Capture the cell that displays the provided text and extract its (X, Y) central coordinate. 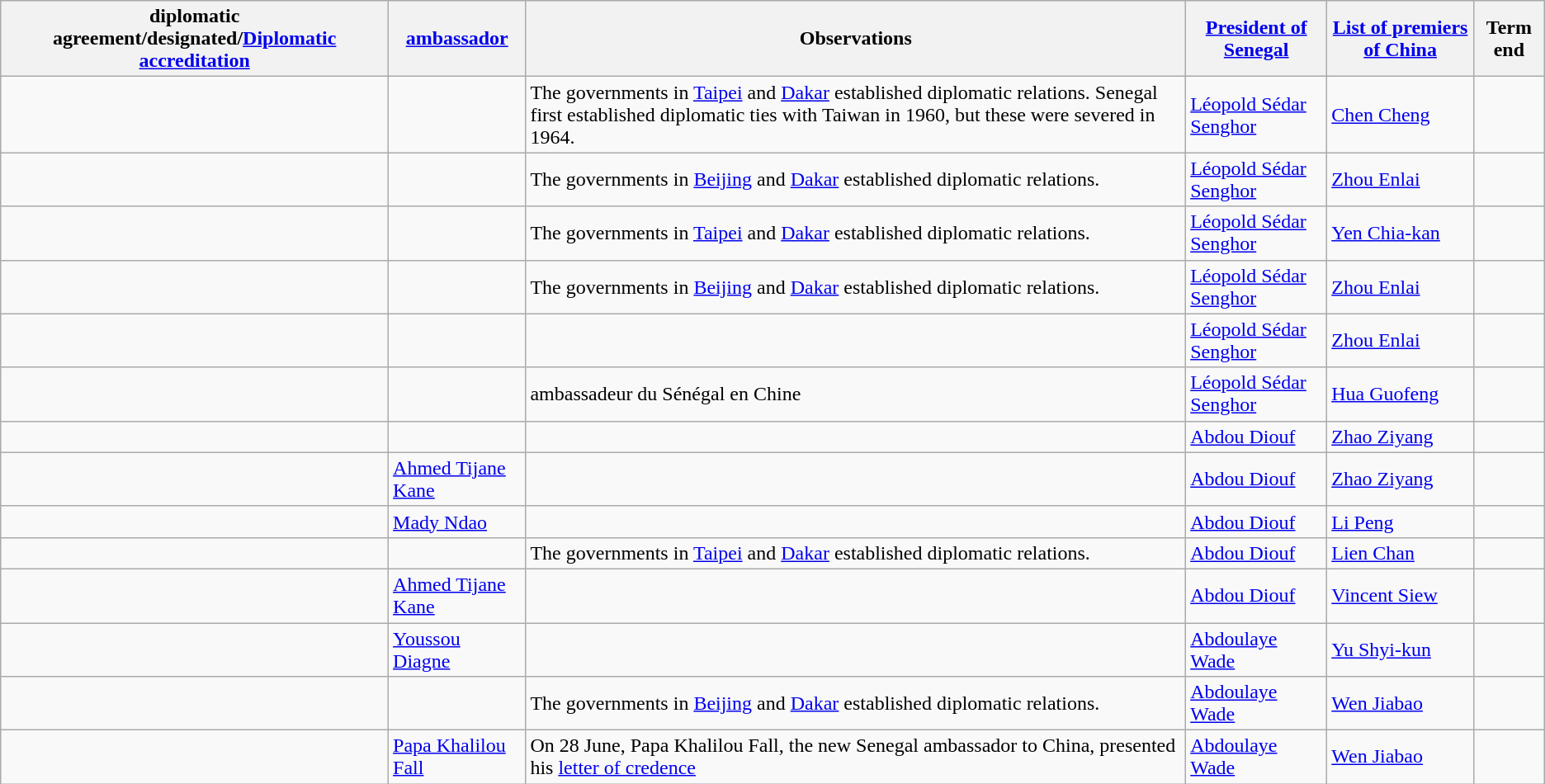
Observations (856, 39)
Term end (1509, 39)
Vincent Siew (1401, 596)
ambassador (457, 39)
ambassadeur du Sénégal en Chine (856, 394)
Li Peng (1401, 522)
List of premiers of China (1401, 39)
Lien Chan (1401, 553)
On 28 June, Papa Khalilou Fall, the new Senegal ambassador to China, presented his letter of credence (856, 758)
Youssou Diagne (457, 649)
Mady Ndao (457, 522)
President of Senegal (1256, 39)
Chen Cheng (1401, 115)
Hua Guofeng (1401, 394)
Yu Shyi-kun (1401, 649)
Papa Khalilou Fall (457, 758)
diplomatic agreement/designated/Diplomatic accreditation (195, 39)
Yen Chia-kan (1401, 233)
